Detect which cell encompasses the target text, then output its (x, y) center coordinate. 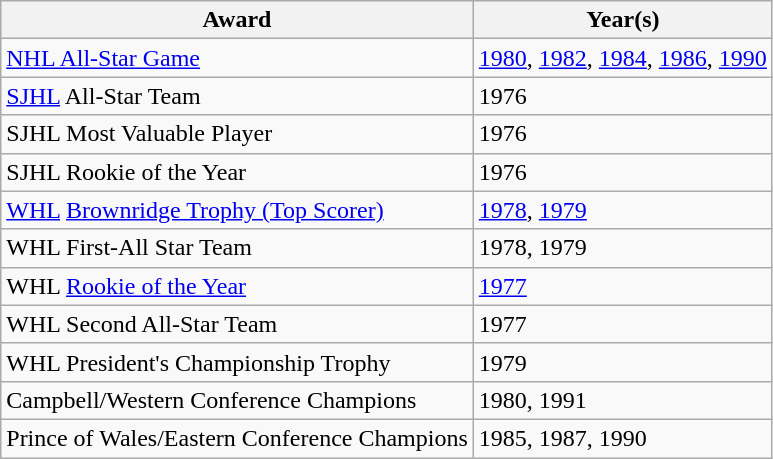
SJHL Most Valuable Player (238, 134)
Award (238, 20)
WHL President's Championship Trophy (238, 362)
1980, 1991 (622, 400)
Campbell/Western Conference Champions (238, 400)
WHL Rookie of the Year (238, 286)
1980, 1982, 1984, 1986, 1990 (622, 58)
1985, 1987, 1990 (622, 438)
WHL Second All-Star Team (238, 324)
1979 (622, 362)
SJHL Rookie of the Year (238, 172)
NHL All-Star Game (238, 58)
WHL First-All Star Team (238, 248)
SJHL All-Star Team (238, 96)
WHL Brownridge Trophy (Top Scorer) (238, 210)
Prince of Wales/Eastern Conference Champions (238, 438)
Year(s) (622, 20)
